For the text-containing cell, return its midpoint in [x, y] coordinate format. 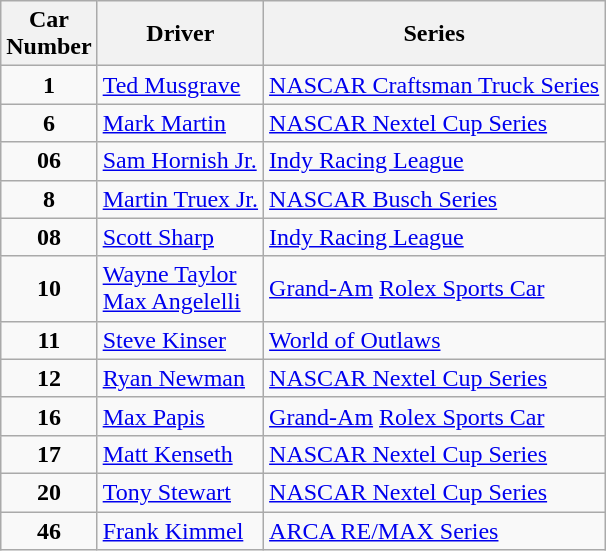
06 [49, 161]
6 [49, 123]
17 [49, 454]
16 [49, 416]
Mark Martin [180, 123]
Ted Musgrave [180, 85]
Wayne Taylor Max Angelelli [180, 288]
Frank Kimmel [180, 531]
Driver [180, 34]
11 [49, 340]
ARCA RE/MAX Series [434, 531]
NASCAR Craftsman Truck Series [434, 85]
NASCAR Busch Series [434, 199]
Tony Stewart [180, 492]
8 [49, 199]
Max Papis [180, 416]
Series [434, 34]
Steve Kinser [180, 340]
Scott Sharp [180, 237]
CarNumber [49, 34]
46 [49, 531]
1 [49, 85]
20 [49, 492]
Ryan Newman [180, 378]
Matt Kenseth [180, 454]
12 [49, 378]
10 [49, 288]
Martin Truex Jr. [180, 199]
08 [49, 237]
Sam Hornish Jr. [180, 161]
World of Outlaws [434, 340]
